Capture the cell that displays the provided text and extract its [X, Y] central coordinate. 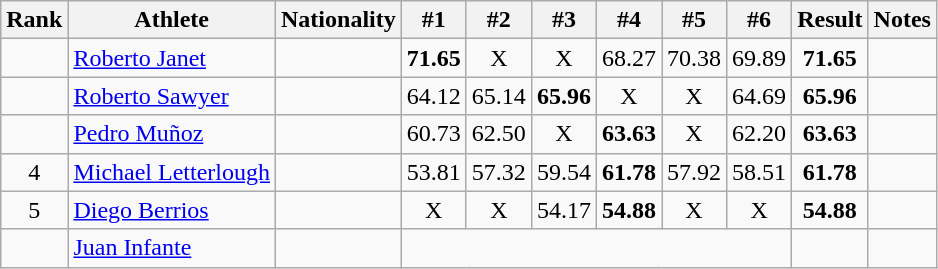
Juan Infante [172, 248]
Roberto Janet [172, 58]
Notes [902, 20]
Pedro Muñoz [172, 134]
#6 [760, 20]
62.50 [498, 134]
53.81 [434, 172]
69.89 [760, 58]
Roberto Sawyer [172, 96]
#4 [628, 20]
4 [34, 172]
#3 [564, 20]
54.17 [564, 210]
70.38 [694, 58]
Athlete [172, 20]
64.69 [760, 96]
Michael Letterlough [172, 172]
62.20 [760, 134]
#2 [498, 20]
57.92 [694, 172]
Diego Berrios [172, 210]
Rank [34, 20]
58.51 [760, 172]
64.12 [434, 96]
Nationality [339, 20]
#5 [694, 20]
68.27 [628, 58]
65.14 [498, 96]
59.54 [564, 172]
60.73 [434, 134]
57.32 [498, 172]
#1 [434, 20]
5 [34, 210]
Result [830, 20]
